Find where the given text appears and provide that cell's center as (x, y) coordinate. 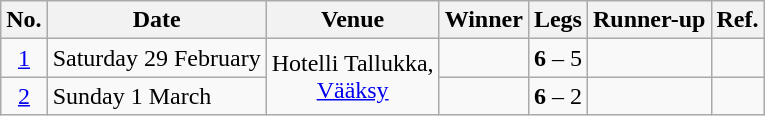
Winner (484, 20)
2 (24, 96)
1 (24, 58)
6 – 2 (558, 96)
6 – 5 (558, 58)
Sunday 1 March (156, 96)
Ref. (738, 20)
Hotelli Tallukka, Vääksy (352, 77)
No. (24, 20)
Runner-up (649, 20)
Date (156, 20)
Saturday 29 February (156, 58)
Venue (352, 20)
Legs (558, 20)
